Pinpoint the cell where the given text exists, returning its (x, y) midpoint coordinate. 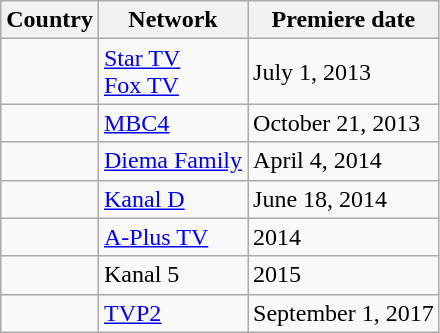
Star TVFox TV (172, 72)
September 1, 2017 (344, 313)
Kanal D (172, 199)
TVP2 (172, 313)
April 4, 2014 (344, 161)
Kanal 5 (172, 275)
Network (172, 20)
A-Plus TV (172, 237)
2015 (344, 275)
Premiere date (344, 20)
July 1, 2013 (344, 72)
Country (50, 20)
Diema Family (172, 161)
2014 (344, 237)
October 21, 2013 (344, 123)
June 18, 2014 (344, 199)
MBC4 (172, 123)
